Scan for the cell matching the given text and deliver its [X, Y] coordinate at center. 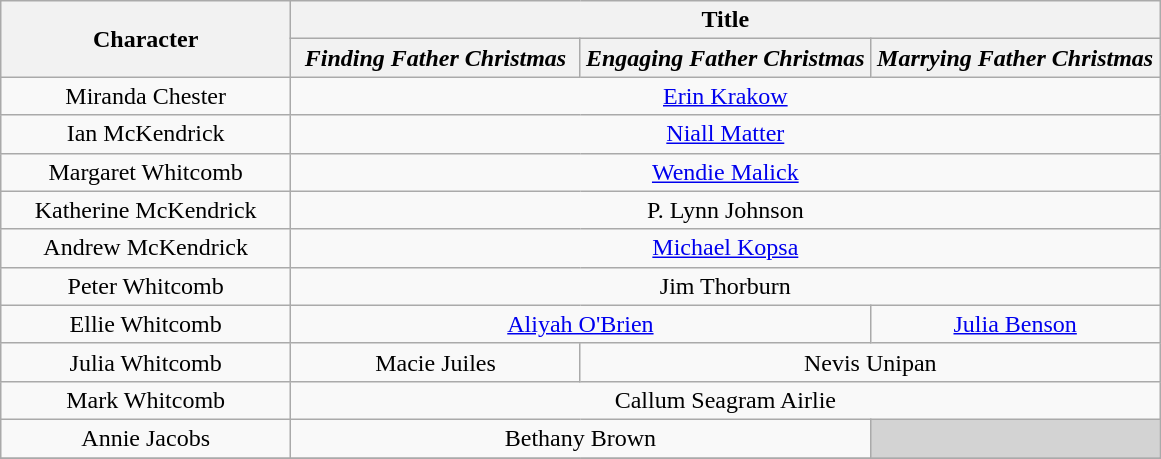
Mark Whitcomb [146, 400]
Wendie Malick [726, 172]
Niall Matter [726, 134]
Julia Whitcomb [146, 362]
Ellie Whitcomb [146, 324]
Marrying Father Christmas [1015, 58]
Title [726, 20]
Julia Benson [1015, 324]
Callum Seagram Airlie [726, 400]
Ian McKendrick [146, 134]
Andrew McKendrick [146, 248]
Engaging Father Christmas [725, 58]
Margaret Whitcomb [146, 172]
Macie Juiles [436, 362]
Jim Thorburn [726, 286]
Character [146, 39]
Aliyah O'Brien [581, 324]
Miranda Chester [146, 96]
Michael Kopsa [726, 248]
Bethany Brown [581, 438]
Annie Jacobs [146, 438]
Peter Whitcomb [146, 286]
P. Lynn Johnson [726, 210]
Erin Krakow [726, 96]
Nevis Unipan [870, 362]
Katherine McKendrick [146, 210]
Finding Father Christmas [436, 58]
